Identify which cell holds the provided text, then report its (x, y) central coordinate. 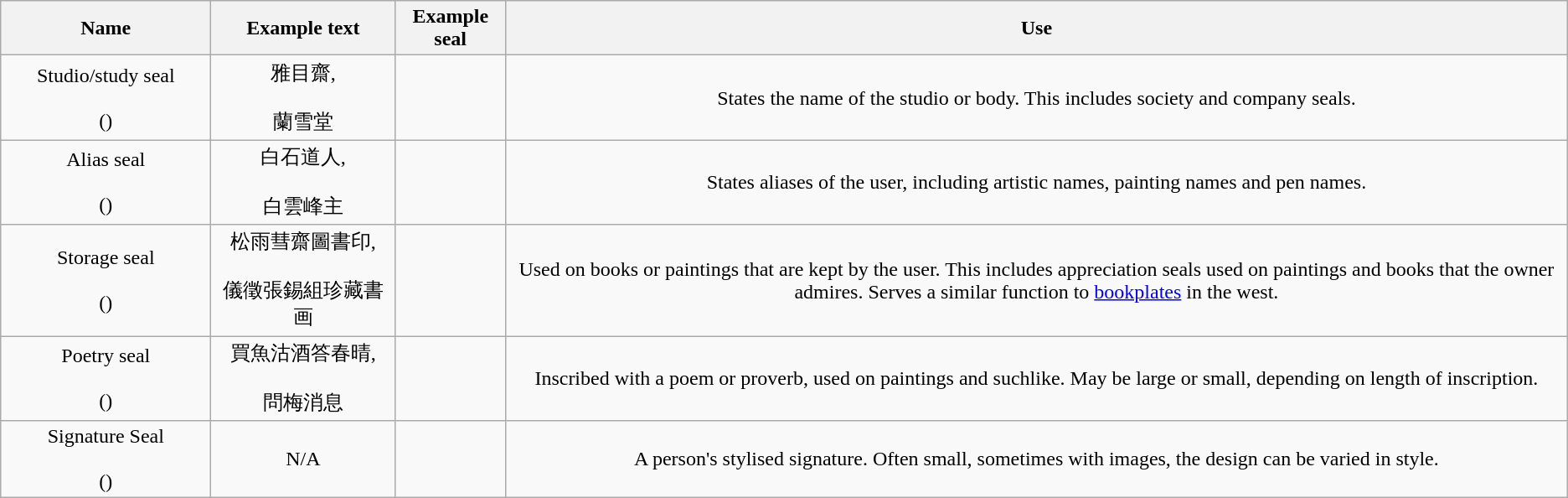
Studio/study seal() (106, 97)
States aliases of the user, including artistic names, painting names and pen names. (1037, 183)
雅目齋, 蘭雪堂 (303, 97)
States the name of the studio or body. This includes society and company seals. (1037, 97)
Example seal (451, 29)
N/A (303, 459)
Alias seal() (106, 183)
Example text (303, 29)
Poetry seal() (106, 377)
Inscribed with a poem or proverb, used on paintings and suchlike. May be large or small, depending on length of inscription. (1037, 377)
買魚沽酒答春晴, 問梅消息 (303, 377)
A person's stylised signature. Often small, sometimes with images, the design can be varied in style. (1037, 459)
Signature Seal() (106, 459)
松雨彗齋圖書印, 儀徵張錫組珍藏書画 (303, 280)
Use (1037, 29)
白石道人, 白雲峰主 (303, 183)
Storage seal() (106, 280)
Name (106, 29)
